Provide the [X, Y] coordinate of the cell's center where the given text is located.  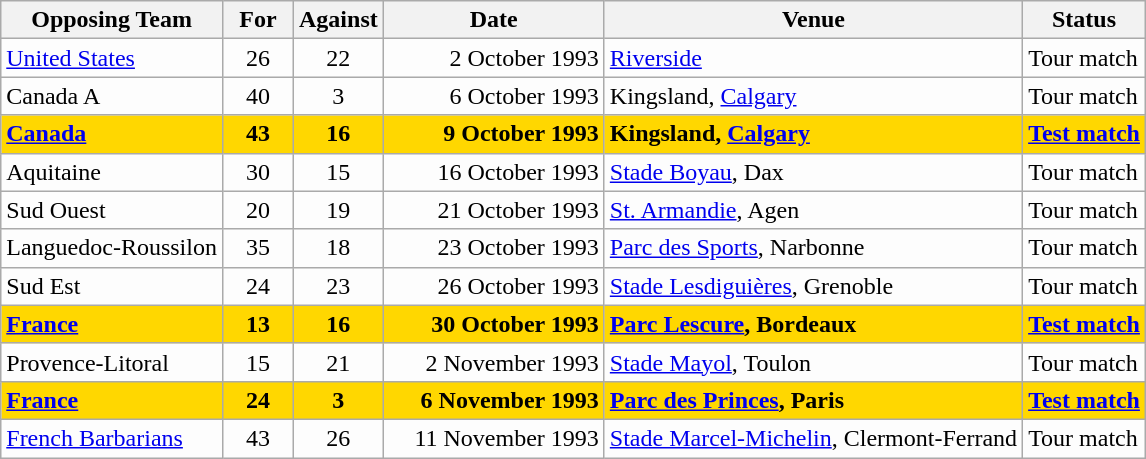
2 October 1993 [494, 58]
Parc des Princes, Paris [813, 400]
For [258, 20]
2 November 1993 [494, 362]
26 October 1993 [494, 286]
Stade Mayol, Toulon [813, 362]
21 [339, 362]
22 [339, 58]
Stade Marcel-Michelin, Clermont-Ferrand [813, 438]
19 [339, 210]
Status [1084, 20]
Aquitaine [112, 172]
Canada A [112, 96]
Sud Est [112, 286]
23 [339, 286]
Stade Boyau, Dax [813, 172]
Riverside [813, 58]
Stade Lesdiguières, Grenoble [813, 286]
Opposing Team [112, 20]
30 [258, 172]
11 November 1993 [494, 438]
Sud Ouest [112, 210]
21 October 1993 [494, 210]
Parc Lescure, Bordeaux [813, 324]
13 [258, 324]
Canada [112, 134]
9 October 1993 [494, 134]
30 October 1993 [494, 324]
16 October 1993 [494, 172]
Against [339, 20]
6 October 1993 [494, 96]
Parc des Sports, Narbonne [813, 248]
Provence-Litoral [112, 362]
Venue [813, 20]
40 [258, 96]
Date [494, 20]
St. Armandie, Agen [813, 210]
French Barbarians [112, 438]
6 November 1993 [494, 400]
18 [339, 248]
Languedoc-Roussilon [112, 248]
35 [258, 248]
23 October 1993 [494, 248]
20 [258, 210]
United States [112, 58]
